Locate the cell with the specified text and output its (X, Y) center coordinate. 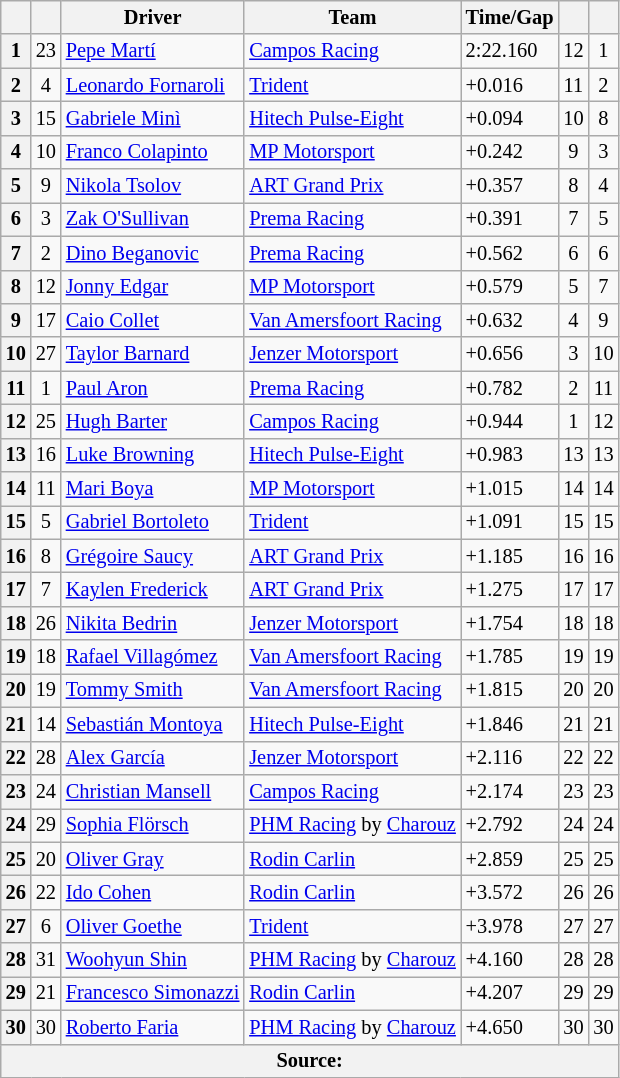
+4.650 (510, 1027)
Nikola Tsolov (152, 186)
+1.185 (510, 556)
+1.815 (510, 690)
Leonardo Fornaroli (152, 85)
+2.174 (510, 791)
+0.391 (510, 219)
Woohyun Shin (152, 960)
+3.572 (510, 892)
Gabriele Minì (152, 118)
Luke Browning (152, 455)
+1.785 (510, 657)
+4.160 (510, 960)
+0.656 (510, 354)
+1.754 (510, 623)
+0.242 (510, 152)
+2.116 (510, 758)
Francesco Simonazzi (152, 993)
+0.983 (510, 455)
Gabriel Bortoleto (152, 522)
Kaylen Frederick (152, 589)
Oliver Goethe (152, 926)
Christian Mansell (152, 791)
+1.091 (510, 522)
+4.207 (510, 993)
Roberto Faria (152, 1027)
Taylor Barnard (152, 354)
+0.094 (510, 118)
+0.562 (510, 253)
+1.275 (510, 589)
Driver (152, 17)
Oliver Gray (152, 859)
Ido Cohen (152, 892)
2:22.160 (510, 51)
+1.846 (510, 724)
Hugh Barter (152, 421)
+0.016 (510, 85)
Nikita Bedrin (152, 623)
31 (46, 960)
+2.859 (510, 859)
Jonny Edgar (152, 287)
+3.978 (510, 926)
Rafael Villagómez (152, 657)
Source: (310, 1061)
+1.015 (510, 489)
+0.357 (510, 186)
+2.792 (510, 825)
Pepe Martí (152, 51)
Zak O'Sullivan (152, 219)
+0.944 (510, 421)
Caio Collet (152, 320)
Tommy Smith (152, 690)
Dino Beganovic (152, 253)
+0.632 (510, 320)
Team (352, 17)
Mari Boya (152, 489)
Sophia Flörsch (152, 825)
Time/Gap (510, 17)
Sebastián Montoya (152, 724)
Paul Aron (152, 388)
Franco Colapinto (152, 152)
Grégoire Saucy (152, 556)
+0.579 (510, 287)
Alex García (152, 758)
+0.782 (510, 388)
